Determine the (X, Y) coordinate at the center of the cell enclosing the given text.  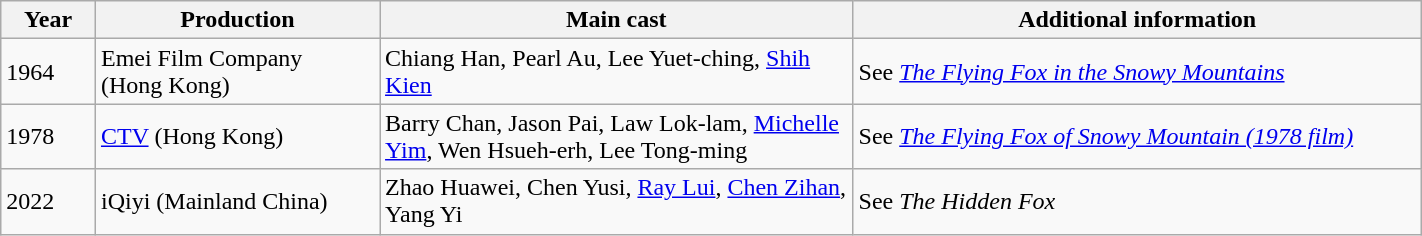
1964 (48, 72)
Additional information (1137, 20)
iQiyi (Mainland China) (237, 202)
1978 (48, 136)
Barry Chan, Jason Pai, Law Lok-lam, Michelle Yim, Wen Hsueh-erh, Lee Tong-ming (617, 136)
2022 (48, 202)
See The Flying Fox of Snowy Mountain (1978 film) (1137, 136)
Year (48, 20)
CTV (Hong Kong) (237, 136)
Main cast (617, 20)
See The Flying Fox in the Snowy Mountains (1137, 72)
See The Hidden Fox (1137, 202)
Zhao Huawei, Chen Yusi, Ray Lui, Chen Zihan, Yang Yi (617, 202)
Production (237, 20)
Emei Film Company(Hong Kong) (237, 72)
Chiang Han, Pearl Au, Lee Yuet-ching, Shih Kien (617, 72)
